From the cell containing the given text, extract its center point as [x, y] coordinate. 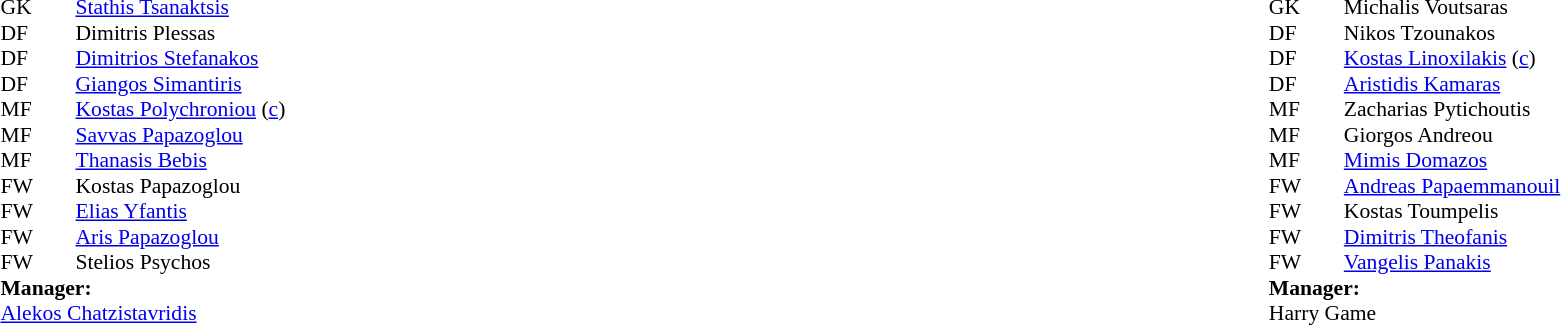
Thanasis Bebis [181, 161]
Nikos Tzounakos [1452, 33]
Zacharias Pytichoutis [1452, 109]
Kostas Polychroniou (c) [181, 109]
Dimitrios Stefanakos [181, 59]
Giorgos Andreou [1452, 135]
Dimitris Plessas [181, 33]
Vangelis Panakis [1452, 263]
Stelios Psychos [181, 263]
Andreas Papaemmanouil [1452, 186]
Giangos Simantiris [181, 84]
Kostas Papazoglou [181, 186]
Aris Papazoglou [181, 237]
Aristidis Kamaras [1452, 84]
Elias Yfantis [181, 211]
Mimis Domazos [1452, 161]
Manager: [142, 288]
Kostas Linoxilakis (c) [1452, 59]
Kostas Toumpelis [1452, 211]
Savvas Papazoglou [181, 135]
Dimitris Theofanis [1452, 237]
